From the cell containing the given text, extract its center point as (X, Y) coordinate. 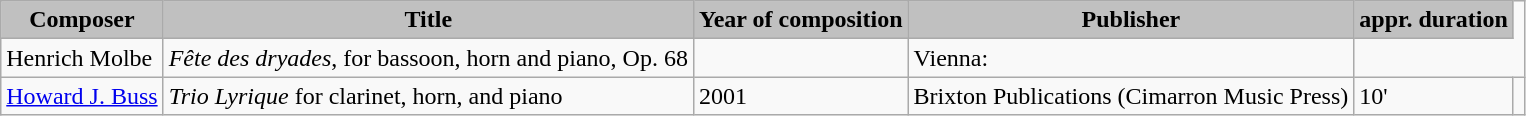
Trio Lyrique for clarinet, horn, and piano (428, 96)
Brixton Publications (Cimarron Music Press) (1131, 96)
Henrich Molbe (82, 58)
Composer (82, 20)
Vienna: (1131, 58)
Fête des dryades, for bassoon, horn and piano, Op. 68 (428, 58)
Title (428, 20)
10' (1434, 96)
Year of composition (800, 20)
2001 (800, 96)
appr. duration (1434, 20)
Publisher (1131, 20)
Howard J. Buss (82, 96)
